Determine the [x, y] coordinate at the center of the cell enclosing the given text.  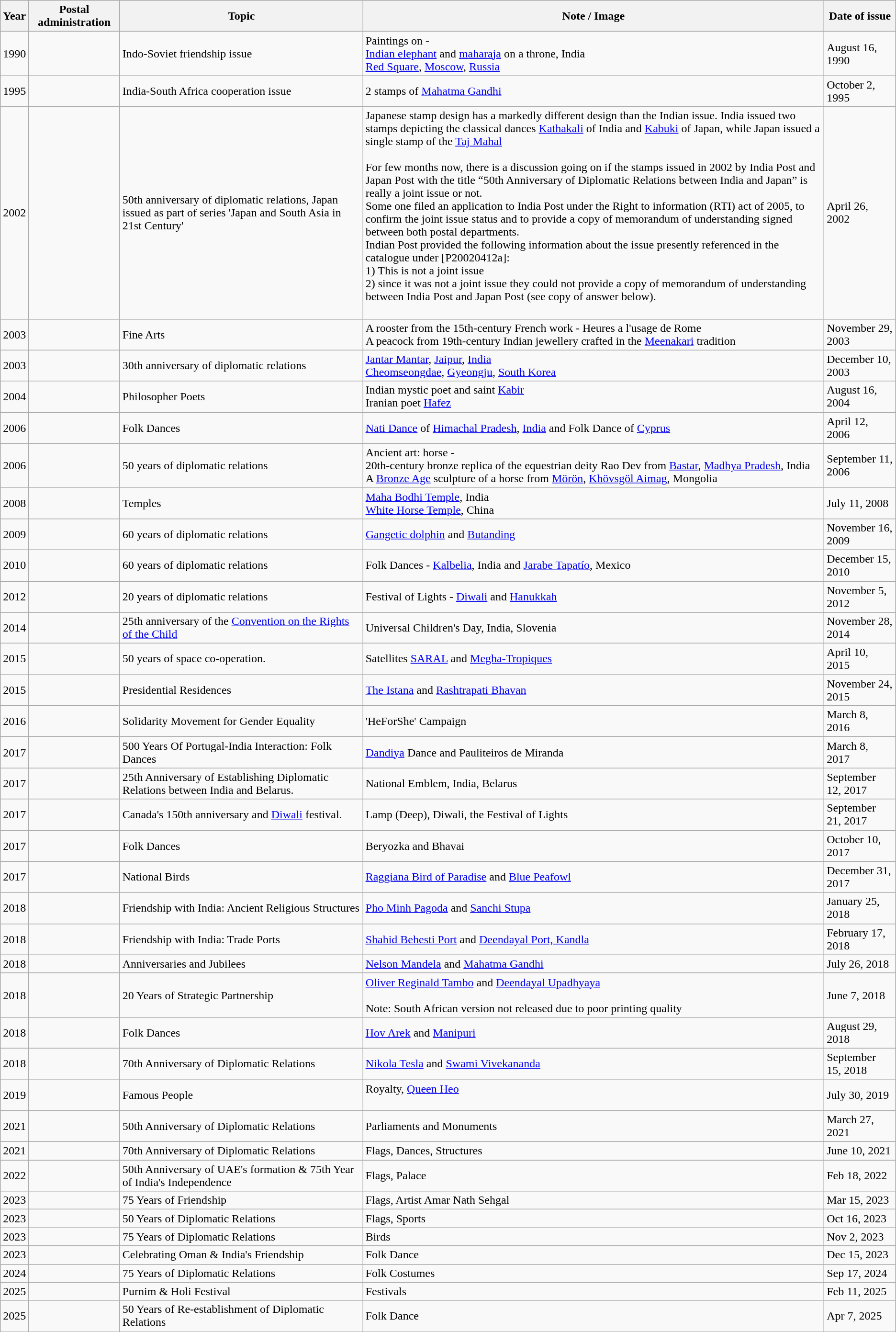
Flags, Palace [594, 1176]
Hov Arek and Manipuri [594, 1032]
December 10, 2003 [860, 366]
2024 [14, 1273]
February 17, 2018 [860, 939]
Gangetic dolphin and Butanding [594, 534]
Raggiana Bird of Paradise and Blue Peafowl [594, 877]
June 10, 2021 [860, 1151]
1995 [14, 91]
2008 [14, 503]
50 years of space co-operation. [241, 659]
Dec 15, 2023 [860, 1255]
Mar 15, 2023 [860, 1200]
2014 [14, 628]
Paintings on - Indian elephant and maharaja on a throne, India Red Square, Moscow, Russia [594, 54]
Festivals [594, 1291]
November 5, 2012 [860, 597]
March 8, 2016 [860, 721]
500 Years Of Portugal-India Interaction: Folk Dances [241, 753]
Nikola Tesla and Swami Vivekananda [594, 1064]
30th anniversary of diplomatic relations [241, 366]
2012 [14, 597]
Apr 7, 2025 [860, 1316]
Festival of Lights - Diwali and Hanukkah [594, 597]
2010 [14, 565]
December 31, 2017 [860, 877]
25th Anniversary of Establishing Diplomatic Relations between India and Belarus. [241, 783]
Oct 16, 2023 [860, 1219]
50th Anniversary of Diplomatic Relations [241, 1126]
The Istana and Rashtrapati Bhavan [594, 690]
20 years of diplomatic relations [241, 597]
Beryozka and Bhavai [594, 846]
November 24, 2015 [860, 690]
50th Anniversary of UAE's formation & 75th Year of India's Independence [241, 1176]
Folk Dances - Kalbelia, India and Jarabe Tapatío, Mexico [594, 565]
June 7, 2018 [860, 995]
Topic [241, 16]
Satellites SARAL and Megha-Tropiques [594, 659]
Parliaments and Monuments [594, 1126]
50 Years of Diplomatic Relations [241, 1219]
Birds [594, 1237]
September 12, 2017 [860, 783]
Flags, Sports [594, 1219]
2004 [14, 396]
2019 [14, 1095]
Oliver Reginald Tambo and Deendayal UpadhyayaNote: South African version not released due to poor printing quality [594, 995]
50 years of diplomatic relations [241, 465]
Year [14, 16]
Feb 18, 2022 [860, 1176]
Philosopher Poets [241, 396]
Pho Minh Pagoda and Sanchi Stupa [594, 908]
Flags, Dances, Structures [594, 1151]
Jantar Mantar, Jaipur, India Cheomseongdae, Gyeongju, South Korea [594, 366]
50 Years of Re-establishment of Diplomatic Relations [241, 1316]
India-South Africa cooperation issue [241, 91]
75 Years of Friendship [241, 1200]
September 21, 2017 [860, 815]
Feb 11, 2025 [860, 1291]
April 10, 2015 [860, 659]
'HeForShe' Campaign [594, 721]
Maha Bodhi Temple, India White Horse Temple, China [594, 503]
July 11, 2008 [860, 503]
National Emblem, India, Belarus [594, 783]
November 28, 2014 [860, 628]
25th anniversary of the Convention on the Rights of the Child [241, 628]
August 16, 2004 [860, 396]
National Birds [241, 877]
December 15, 2010 [860, 565]
Date of issue [860, 16]
Temples [241, 503]
September 15, 2018 [860, 1064]
Universal Children's Day, India, Slovenia [594, 628]
November 29, 2003 [860, 334]
Note / Image [594, 16]
Canada's 150th anniversary and Diwali festival. [241, 815]
2 stamps of Mahatma Gandhi [594, 91]
Shahid Behesti Port and Deendayal Port, Kandla [594, 939]
Nati Dance of Himachal Pradesh, India and Folk Dance of Cyprus [594, 428]
April 26, 2002 [860, 213]
March 27, 2021 [860, 1126]
Folk Costumes [594, 1273]
Indian mystic poet and saint Kabir Iranian poet Hafez [594, 396]
April 12, 2006 [860, 428]
Anniversaries and Jubilees [241, 964]
August 29, 2018 [860, 1032]
Friendship with India: Trade Ports [241, 939]
Lamp (Deep), Diwali, the Festival of Lights [594, 815]
50th anniversary of diplomatic relations, Japan issued as part of series 'Japan and South Asia in 21st Century' [241, 213]
2022 [14, 1176]
November 16, 2009 [860, 534]
Sep 17, 2024 [860, 1273]
January 25, 2018 [860, 908]
Presidential Residences [241, 690]
October 10, 2017 [860, 846]
A rooster from the 15th-century French work - Heures a l'usage de RomeA peacock from 19th-century Indian jewellery crafted in the Meenakari tradition [594, 334]
Fine Arts [241, 334]
Famous People [241, 1095]
2002 [14, 213]
August 16, 1990 [860, 54]
July 30, 2019 [860, 1095]
Purnim & Holi Festival [241, 1291]
20 Years of Strategic Partnership [241, 995]
Nelson Mandela and Mahatma Gandhi [594, 964]
Celebrating Oman & India's Friendship [241, 1255]
2016 [14, 721]
Solidarity Movement for Gender Equality [241, 721]
Dandiya Dance and Pauliteiros de Miranda [594, 753]
Nov 2, 2023 [860, 1237]
Indo-Soviet friendship issue [241, 54]
Flags, Artist Amar Nath Sehgal [594, 1200]
September 11, 2006 [860, 465]
Postal administration [74, 16]
Friendship with India: Ancient Religious Structures [241, 908]
Royalty, Queen Heo [594, 1095]
October 2, 1995 [860, 91]
July 26, 2018 [860, 964]
March 8, 2017 [860, 753]
2009 [14, 534]
1990 [14, 54]
